Capture the cell that displays the provided text and extract its (X, Y) central coordinate. 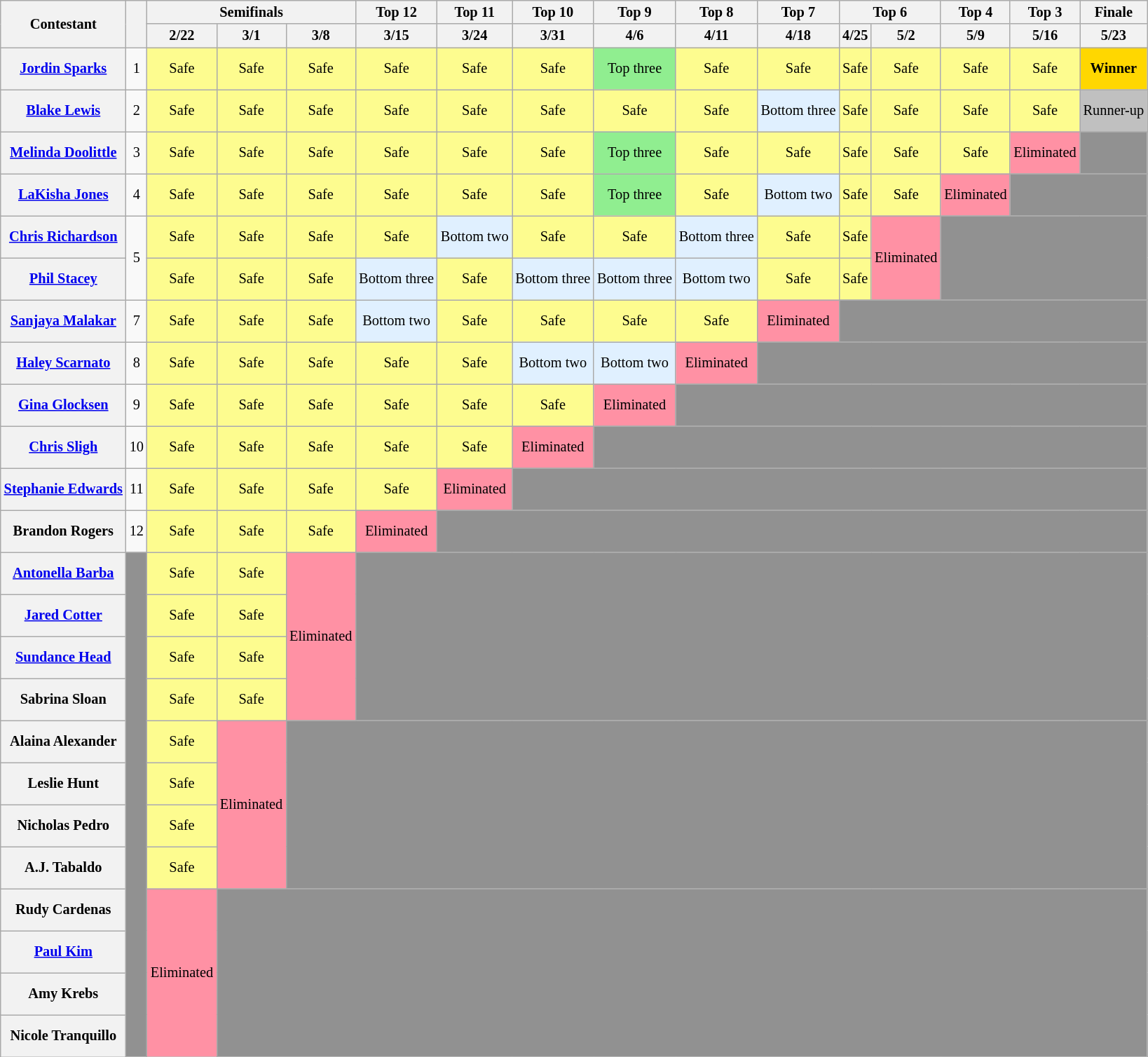
11 (137, 489)
Sabrina Sloan (63, 700)
Stephanie Edwards (63, 489)
3/31 (552, 36)
5/16 (1044, 36)
Top 7 (799, 12)
Top 4 (976, 12)
Nicole Tranquillo (63, 1036)
Contestant (63, 24)
5/2 (906, 36)
Nicholas Pedro (63, 826)
Haley Scarnato (63, 363)
Top 9 (635, 12)
Sundance Head (63, 657)
Chris Sligh (63, 447)
4/25 (855, 36)
Brandon Rogers (63, 531)
Top 11 (475, 12)
Blake Lewis (63, 111)
3/24 (475, 36)
Gina Glocksen (63, 405)
Amy Krebs (63, 994)
Top 12 (397, 12)
Top 3 (1044, 12)
Winner (1114, 69)
9 (137, 405)
Top 6 (890, 12)
Runner-up (1114, 111)
2 (137, 111)
3/8 (321, 36)
3 (137, 153)
12 (137, 531)
Jordin Sparks (63, 69)
5 (137, 258)
Top 8 (716, 12)
4/6 (635, 36)
4/18 (799, 36)
5/9 (976, 36)
Semifinals (251, 12)
Jared Cotter (63, 615)
Rudy Cardenas (63, 910)
LaKisha Jones (63, 195)
Antonella Barba (63, 573)
Finale (1114, 12)
10 (137, 447)
4/11 (716, 36)
Leslie Hunt (63, 784)
Chris Richardson (63, 237)
3/15 (397, 36)
1 (137, 69)
8 (137, 363)
7 (137, 321)
3/1 (251, 36)
Melinda Doolittle (63, 153)
A.J. Tabaldo (63, 868)
Phil Stacey (63, 279)
Paul Kim (63, 952)
Top 10 (552, 12)
4 (137, 195)
2/22 (182, 36)
Alaina Alexander (63, 742)
Sanjaya Malakar (63, 321)
5/23 (1114, 36)
